Scan for the cell matching the given text and deliver its [X, Y] coordinate at center. 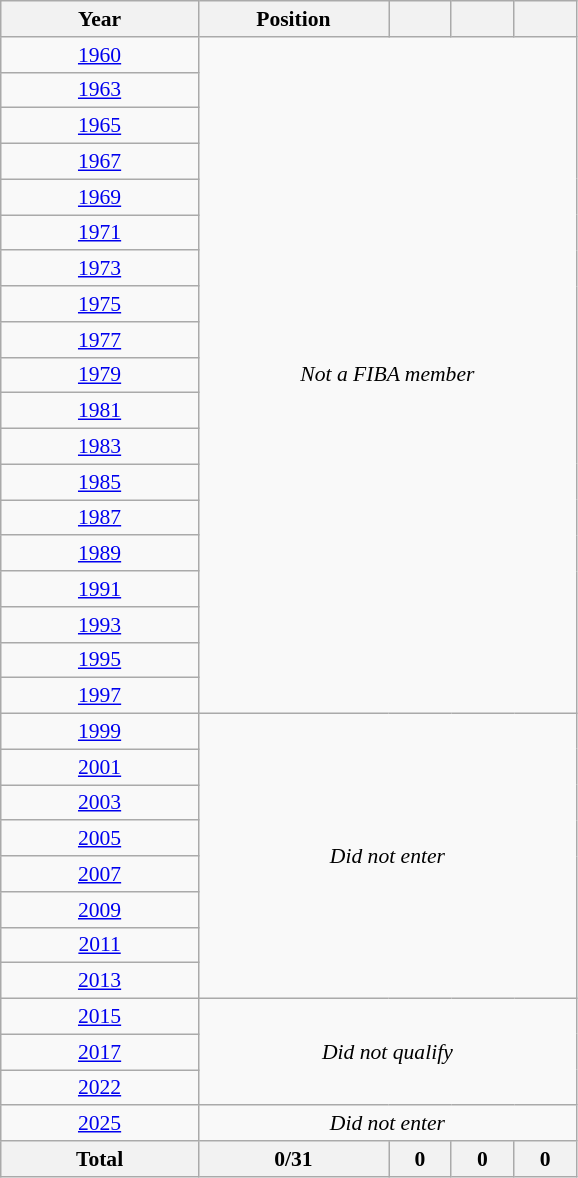
1997 [100, 696]
2013 [100, 981]
1960 [100, 55]
2001 [100, 767]
1981 [100, 411]
2003 [100, 803]
1979 [100, 375]
1969 [100, 197]
2022 [100, 1088]
Total [100, 1159]
1975 [100, 304]
1993 [100, 625]
Did not qualify [387, 1052]
1967 [100, 162]
Year [100, 19]
1971 [100, 233]
1991 [100, 589]
2015 [100, 1017]
2025 [100, 1124]
2011 [100, 945]
2017 [100, 1052]
1987 [100, 518]
1965 [100, 126]
1989 [100, 554]
1999 [100, 732]
0/31 [293, 1159]
2009 [100, 910]
2007 [100, 874]
1973 [100, 269]
1995 [100, 660]
2005 [100, 839]
1983 [100, 447]
1977 [100, 340]
1985 [100, 482]
Not a FIBA member [387, 376]
1963 [100, 90]
Position [293, 19]
